Scan for the cell matching the given text and deliver its (X, Y) coordinate at center. 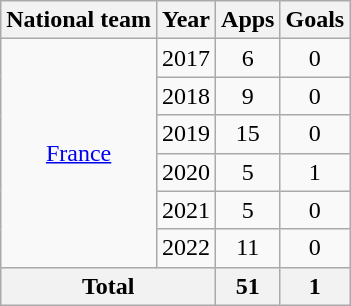
9 (248, 96)
National team (79, 20)
2018 (186, 96)
2017 (186, 58)
Goals (315, 20)
Apps (248, 20)
15 (248, 134)
Year (186, 20)
2019 (186, 134)
Total (108, 286)
51 (248, 286)
6 (248, 58)
2022 (186, 248)
11 (248, 248)
2021 (186, 210)
2020 (186, 172)
France (79, 153)
